Provide the (x, y) coordinate of the cell's center where the given text is located.  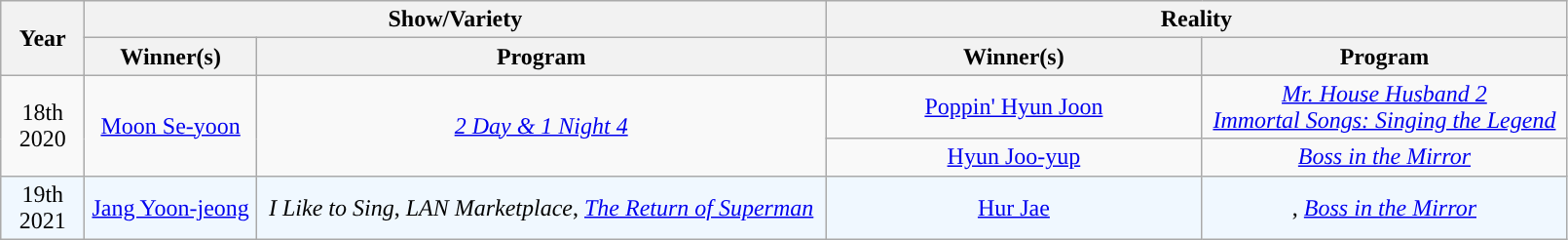
2 Day & 1 Night 4 (541, 125)
Moon Se-yoon (171, 125)
Year (43, 38)
18th2020 (43, 125)
Jang Yoon-jeong (171, 207)
Boss in the Mirror (1385, 157)
Mr. House Husband 2Immortal Songs: Singing the Legend (1385, 107)
Reality (1196, 20)
Hyun Joo-yup (1014, 157)
19th2021 (43, 207)
Poppin' Hyun Joon (1014, 107)
, Boss in the Mirror (1385, 207)
Show/Variety (456, 20)
Hur Jae (1014, 207)
I Like to Sing, LAN Marketplace, The Return of Superman (541, 207)
